Find where the given text appears and provide that cell's center as [X, Y] coordinate. 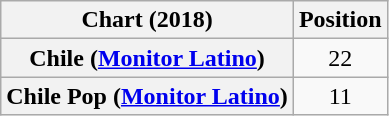
22 [340, 58]
Chile Pop (Monitor Latino) [148, 96]
Chile (Monitor Latino) [148, 58]
Chart (2018) [148, 20]
Position [340, 20]
11 [340, 96]
